Capture the cell that displays the provided text and extract its [x, y] central coordinate. 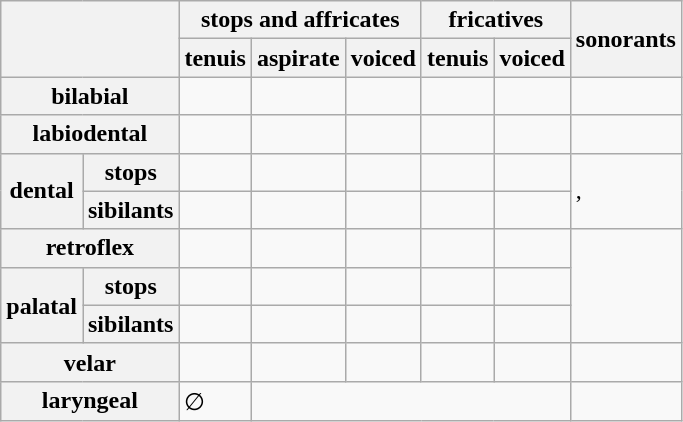
laryngeal [90, 401]
sonorants [626, 39]
dental [42, 191]
fricatives [496, 20]
stops and affricates [300, 20]
retroflex [90, 248]
velar [90, 362]
palatal [42, 305]
aspirate [298, 58]
bilabial [90, 96]
labiodental [90, 134]
, [626, 191]
∅ [215, 401]
